Find where the given text appears and provide that cell's center as [X, Y] coordinate. 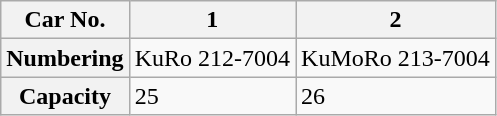
KuRo 212-7004 [212, 58]
KuMoRo 213-7004 [396, 58]
25 [212, 96]
Numbering [65, 58]
Capacity [65, 96]
Car No. [65, 20]
1 [212, 20]
2 [396, 20]
26 [396, 96]
